Scan for the cell matching the given text and deliver its [x, y] coordinate at center. 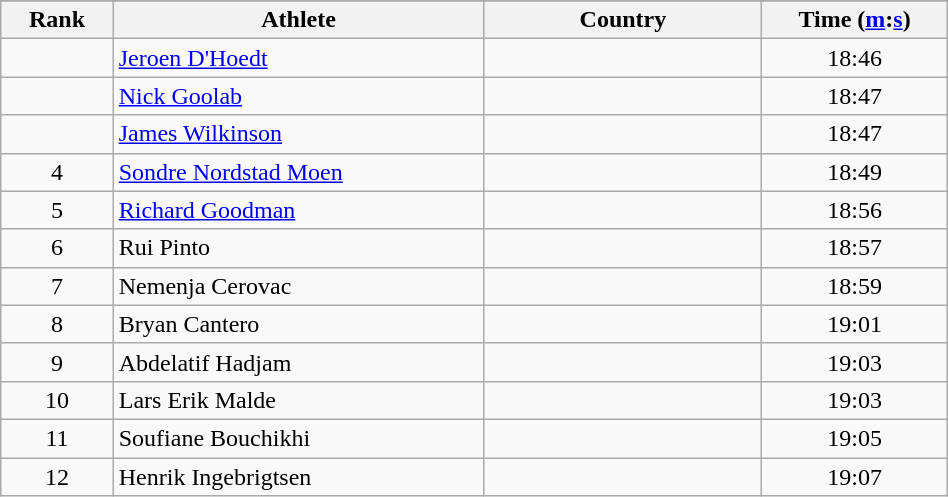
4 [57, 172]
9 [57, 362]
Richard Goodman [298, 210]
Time (m:s) [854, 20]
Athlete [298, 20]
18:49 [854, 172]
18:59 [854, 286]
10 [57, 400]
James Wilkinson [298, 134]
Country [623, 20]
12 [57, 477]
11 [57, 438]
Lars Erik Malde [298, 400]
6 [57, 248]
Henrik Ingebrigtsen [298, 477]
18:57 [854, 248]
Nick Goolab [298, 96]
Abdelatif Hadjam [298, 362]
7 [57, 286]
18:46 [854, 58]
8 [57, 324]
Soufiane Bouchikhi [298, 438]
Sondre Nordstad Moen [298, 172]
Bryan Cantero [298, 324]
5 [57, 210]
19:05 [854, 438]
18:56 [854, 210]
Jeroen D'Hoedt [298, 58]
Rui Pinto [298, 248]
Nemenja Cerovac [298, 286]
19:01 [854, 324]
Rank [57, 20]
19:07 [854, 477]
